Search for the cell housing the specified text and yield its (x, y) center coordinate. 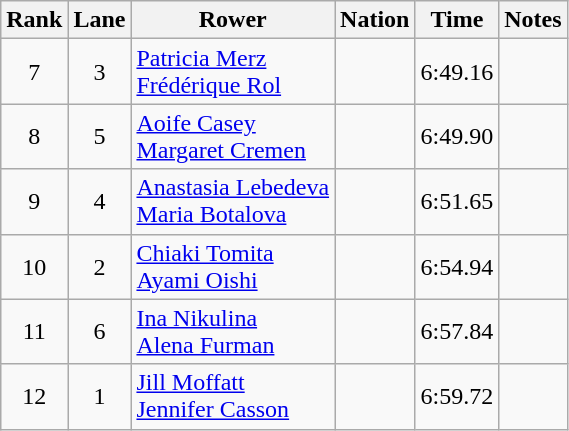
4 (100, 202)
Time (457, 20)
Notes (533, 20)
Lane (100, 20)
2 (100, 266)
6:54.94 (457, 266)
11 (34, 332)
9 (34, 202)
6:57.84 (457, 332)
6:49.90 (457, 136)
Anastasia LebedevaMaria Botalova (233, 202)
Rank (34, 20)
10 (34, 266)
1 (100, 396)
6:51.65 (457, 202)
3 (100, 72)
Ina NikulinaAlena Furman (233, 332)
6:49.16 (457, 72)
6 (100, 332)
Chiaki TomitaAyami Oishi (233, 266)
5 (100, 136)
Nation (375, 20)
12 (34, 396)
Jill MoffattJennifer Casson (233, 396)
Patricia MerzFrédérique Rol (233, 72)
8 (34, 136)
Aoife CaseyMargaret Cremen (233, 136)
Rower (233, 20)
6:59.72 (457, 396)
7 (34, 72)
